Find where the given text appears and provide that cell's center as (x, y) coordinate. 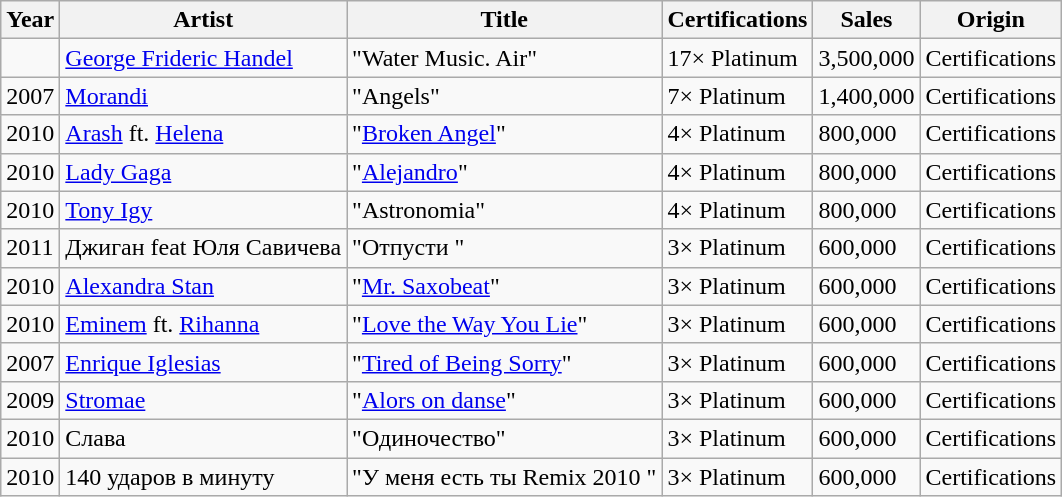
"Alors on danse" (504, 400)
"Astronomia" (504, 210)
Origin (991, 20)
Alexandra Stan (204, 286)
"У меня есть ты Remix 2010 " (504, 477)
2009 (30, 400)
Artist (204, 20)
Year (30, 20)
Stromae (204, 400)
"Water Music. Air" (504, 58)
"Tired of Being Sorry" (504, 362)
3,500,000 (866, 58)
7× Platinum (738, 96)
"Mr. Saxobeat" (504, 286)
Title (504, 20)
Джиган feat Юля Савичева (204, 248)
Слава (204, 438)
2011 (30, 248)
"Alejandro" (504, 172)
1,400,000 (866, 96)
"Broken Angel" (504, 134)
"Love the Way You Lie" (504, 324)
George Frideric Handel (204, 58)
140 ударов в минуту (204, 477)
Arash ft. Helena (204, 134)
"Отпусти " (504, 248)
"Одиночество" (504, 438)
Morandi (204, 96)
Tony Igy (204, 210)
Sales (866, 20)
Eminem ft. Rihanna (204, 324)
Lady Gaga (204, 172)
"Angels" (504, 96)
Enrique Iglesias (204, 362)
17× Platinum (738, 58)
